Determine the (X, Y) coordinate at the center of the cell enclosing the given text.  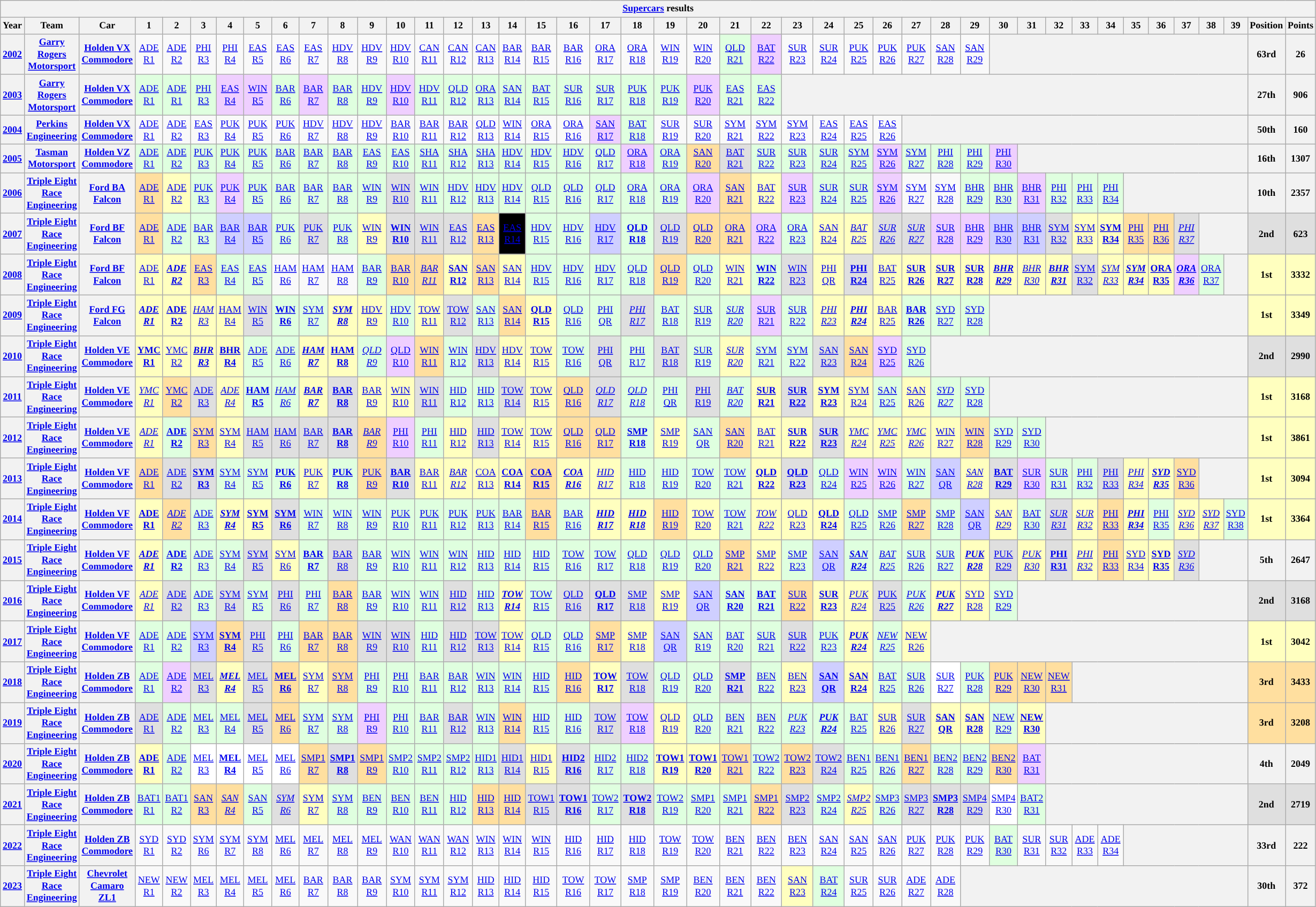
8 (343, 26)
EASR13 (486, 234)
2016 (13, 600)
BATR15 (541, 95)
63rd (1266, 54)
BAT1R2 (177, 804)
2049 (1300, 764)
Perkins Engineering (51, 129)
MELR8 (343, 845)
SYDR25 (887, 356)
BEN2R30 (1003, 764)
3861 (1300, 438)
2009 (13, 315)
SMP2R23 (797, 804)
Points (1300, 26)
SURR16 (573, 95)
SYDR1 (149, 845)
PUKR13 (486, 519)
2007 (13, 234)
SMPR28 (946, 519)
WANR11 (429, 845)
2002 (13, 54)
CANR12 (458, 54)
BARR5 (258, 234)
ORAR13 (486, 95)
PUKR11 (429, 519)
ADER28 (946, 886)
TOWR19 (670, 845)
23 (797, 26)
17 (605, 26)
MELR9 (372, 845)
SANR19 (703, 642)
ORAR23 (797, 234)
QLDR25 (859, 519)
HID1R15 (541, 764)
5th (1266, 560)
Car (107, 26)
TOW1R21 (735, 764)
BARR4 (230, 234)
SMP1R21 (735, 804)
2719 (1300, 804)
SANR17 (605, 129)
PUKR9 (372, 478)
YMCR25 (887, 438)
21 (735, 26)
SANR3 (203, 804)
SMP2R25 (859, 804)
SYMR11 (429, 886)
WINR21 (735, 275)
WINR23 (797, 275)
BEN2R28 (946, 764)
HDVR7 (314, 129)
14 (512, 26)
3349 (1300, 315)
2012 (13, 438)
ORAR20 (703, 193)
3364 (1300, 519)
PHIR7 (314, 600)
SYDR38 (1235, 519)
2018 (13, 682)
PHIR37 (1186, 234)
SMP1R9 (372, 764)
2008 (13, 275)
SHAR12 (458, 158)
2015 (13, 560)
HDVR12 (458, 193)
ORAR22 (766, 234)
EASR22 (766, 95)
ORAR37 (1212, 275)
QLDR13 (486, 129)
28 (946, 26)
2003 (13, 95)
HAMR3 (203, 315)
WINR26 (887, 478)
906 (1300, 95)
NEWR31 (1059, 682)
3332 (1300, 275)
32 (1059, 26)
HAMR4 (230, 315)
PHIR28 (946, 158)
33 (1085, 26)
SMP2R11 (429, 764)
1 (149, 26)
SMP1R20 (703, 804)
TOW2R24 (828, 764)
TOW1R20 (703, 764)
WINR20 (703, 54)
SANR4 (230, 804)
2021 (13, 804)
BEN1R25 (859, 764)
24 (828, 26)
SMP3R27 (916, 804)
HID1R14 (512, 764)
PHIR36 (1161, 234)
HID2R17 (605, 764)
3 (203, 26)
Holden VZ Commodore (107, 158)
37 (1186, 26)
SMPR17 (605, 642)
PUKR10 (401, 519)
HID2R18 (637, 764)
SMP2R24 (828, 804)
BEN1R27 (916, 764)
PUKR19 (670, 95)
SMP1R8 (343, 764)
EASR21 (735, 95)
BHRR3 (203, 356)
NEWR1 (149, 886)
NEWR25 (887, 642)
BENR20 (703, 886)
ORAR15 (541, 129)
BAT1R1 (149, 804)
ADER34 (1111, 845)
WANR10 (401, 845)
ADER6 (286, 356)
2005 (13, 158)
TOW2R22 (766, 764)
SURR17 (605, 95)
TOW2R17 (605, 804)
WINR22 (766, 275)
BENR10 (401, 804)
TOW1R16 (573, 804)
BEN2R29 (975, 764)
TOW1R19 (670, 764)
HID1R13 (486, 764)
PHIR31 (1059, 560)
9 (372, 26)
PHIR4 (230, 54)
2006 (13, 193)
SMP2R10 (401, 764)
PUKR30 (1032, 560)
SYMR12 (458, 886)
2022 (13, 845)
WINR19 (670, 54)
2020 (13, 764)
35 (1136, 26)
BAT2R31 (1032, 804)
222 (1300, 845)
Year (13, 26)
2019 (13, 723)
EASR24 (828, 129)
COAR14 (512, 478)
CANR13 (486, 54)
SYDR26 (916, 356)
TOW2R18 (637, 804)
SANR5 (258, 804)
WINR15 (541, 845)
EASR10 (401, 158)
TOWR11 (429, 315)
SYDR30 (1032, 438)
2647 (1300, 560)
ADER5 (258, 356)
Tasman Motorsport (51, 158)
PHIR23 (828, 315)
11 (429, 26)
33rd (1266, 845)
4th (1266, 764)
30th (1266, 886)
QLDR22 (766, 478)
PHIR11 (429, 438)
10 (401, 26)
WINR7 (314, 519)
50th (1266, 129)
10th (1266, 193)
Team (51, 26)
EASR7 (314, 54)
EASR25 (859, 129)
BATR31 (1032, 764)
16 (573, 26)
20 (703, 26)
NEWR26 (916, 642)
QLDR12 (458, 95)
2017 (13, 642)
SANR12 (458, 275)
TOWR12 (458, 315)
NEWR2 (177, 886)
TOW2R23 (797, 764)
ORAR17 (605, 54)
ORAR16 (573, 129)
SANR21 (735, 193)
34 (1111, 26)
19 (670, 26)
SYMR24 (859, 397)
PUKR18 (637, 95)
372 (1300, 886)
WINR25 (859, 478)
TOW1R15 (541, 804)
18 (637, 26)
29 (975, 26)
4 (230, 26)
TOW2R19 (670, 804)
BENR11 (429, 804)
Position (1266, 26)
PHIR29 (975, 158)
NEWR29 (1003, 723)
3208 (1300, 723)
EASR6 (286, 54)
7 (314, 26)
38 (1212, 26)
SMP3R26 (887, 804)
Supercars results (658, 9)
6 (286, 26)
2013 (13, 478)
623 (1300, 234)
WINR6 (286, 315)
22 (766, 26)
YMCR24 (859, 438)
SMP4R30 (1003, 804)
36 (1161, 26)
BHRR4 (230, 356)
SURR30 (1032, 478)
SMP1R7 (314, 764)
QLDR10 (401, 356)
SMPR27 (916, 519)
SHAR11 (429, 158)
HIDR11 (429, 642)
BARR3 (203, 234)
30 (1003, 26)
SMP1R22 (766, 804)
2023 (13, 886)
BARR25 (887, 315)
PUKR12 (458, 519)
EASR9 (372, 158)
BATR29 (1003, 478)
SYDR37 (1212, 519)
SMP4R29 (975, 804)
2990 (1300, 356)
PHIR19 (703, 397)
CANR11 (429, 54)
5 (258, 26)
WANR12 (458, 845)
ADER33 (1085, 845)
HID2R16 (573, 764)
ADER27 (916, 886)
ORAR35 (1161, 275)
Chevrolet Camaro ZL1 (107, 886)
27th (1266, 95)
1307 (1300, 158)
EASR26 (887, 129)
2004 (13, 129)
PUKR20 (703, 95)
TOWR13 (486, 642)
SMPR23 (797, 560)
SYMR25 (859, 158)
SMPR26 (887, 519)
WINR28 (975, 438)
YMCR26 (916, 438)
QLDR21 (735, 54)
COAR15 (541, 478)
Ford FG Falcon (107, 315)
BENR9 (372, 804)
27 (916, 26)
25 (859, 26)
PHIR30 (1003, 158)
HDVR11 (429, 95)
BEN1R26 (887, 764)
EASR14 (512, 234)
SMP3R28 (946, 804)
SYMR28 (946, 193)
15 (541, 26)
MELR7 (314, 845)
SYDR2 (177, 845)
13 (486, 26)
SYDR34 (1136, 560)
SHAR13 (486, 158)
2 (177, 26)
2010 (13, 356)
12 (458, 26)
BARR26 (916, 315)
3433 (1300, 682)
SYMR10 (401, 886)
ORAR36 (1186, 275)
31 (1032, 26)
ORAR21 (735, 234)
EASR12 (458, 234)
39 (1235, 26)
TOWR22 (766, 519)
COAR16 (573, 478)
16th (1266, 158)
QLDR9 (372, 356)
SMP2R12 (458, 764)
BATR24 (828, 886)
ADER4 (230, 397)
2011 (13, 397)
WINR8 (343, 519)
SMPR22 (766, 560)
Ford BA Falcon (107, 193)
COAR13 (486, 478)
2357 (1300, 193)
PHIR5 (258, 642)
3042 (1300, 642)
160 (1300, 129)
3094 (1300, 478)
2014 (13, 519)
